Detect which cell encompasses the target text, then output its [X, Y] center coordinate. 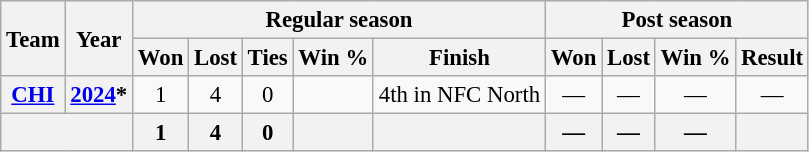
Ties [268, 58]
Result [772, 58]
Team [33, 38]
CHI [33, 95]
Regular season [338, 20]
Post season [676, 20]
Finish [459, 58]
Year [99, 38]
4th in NFC North [459, 95]
2024* [99, 95]
